From the cell containing the given text, extract its center point as (x, y) coordinate. 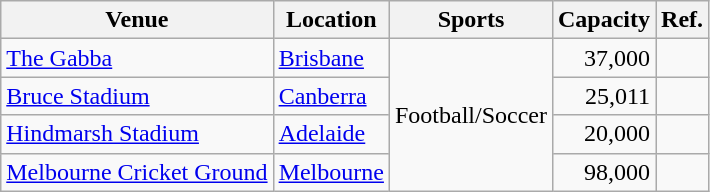
The Gabba (137, 58)
Melbourne Cricket Ground (137, 172)
Capacity (604, 20)
Brisbane (331, 58)
Ref. (682, 20)
Adelaide (331, 134)
Melbourne (331, 172)
20,000 (604, 134)
Football/Soccer (470, 115)
98,000 (604, 172)
Sports (470, 20)
Bruce Stadium (137, 96)
Location (331, 20)
Hindmarsh Stadium (137, 134)
Venue (137, 20)
Canberra (331, 96)
25,011 (604, 96)
37,000 (604, 58)
